Locate the cell with the specified text and output its (x, y) center coordinate. 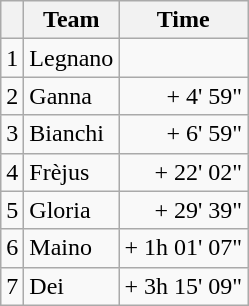
Dei (72, 286)
+ 29' 39" (184, 210)
Bianchi (72, 134)
1 (12, 58)
Ganna (72, 96)
+ 3h 15' 09" (184, 286)
+ 22' 02" (184, 172)
Gloria (72, 210)
Maino (72, 248)
+ 1h 01' 07" (184, 248)
Time (184, 20)
7 (12, 286)
+ 4' 59" (184, 96)
Team (72, 20)
2 (12, 96)
Legnano (72, 58)
+ 6' 59" (184, 134)
6 (12, 248)
5 (12, 210)
4 (12, 172)
3 (12, 134)
Frèjus (72, 172)
